Provide the [x, y] coordinate of the cell's center where the given text is located.  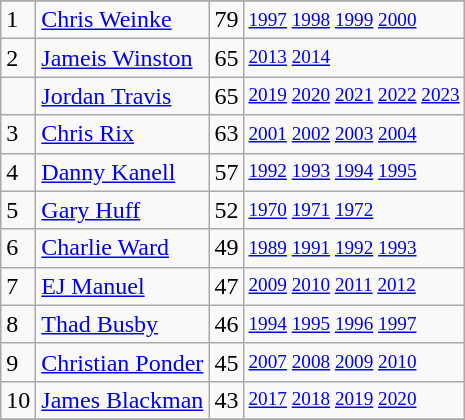
2001 2002 2003 2004 [354, 134]
5 [18, 210]
1 [18, 20]
1997 1998 1999 2000 [354, 20]
Chris Weinke [122, 20]
EJ Manuel [122, 286]
1989 1991 1992 1993 [354, 248]
Thad Busby [122, 324]
52 [226, 210]
2017 2018 2019 2020 [354, 400]
7 [18, 286]
45 [226, 362]
Jordan Travis [122, 96]
43 [226, 400]
2007 2008 2009 2010 [354, 362]
47 [226, 286]
1992 1993 1994 1995 [354, 172]
2019 2020 2021 2022 2023 [354, 96]
2009 2010 2011 2012 [354, 286]
10 [18, 400]
6 [18, 248]
8 [18, 324]
Gary Huff [122, 210]
James Blackman [122, 400]
Charlie Ward [122, 248]
Jameis Winston [122, 58]
46 [226, 324]
2013 2014 [354, 58]
1970 1971 1972 [354, 210]
Christian Ponder [122, 362]
3 [18, 134]
63 [226, 134]
Danny Kanell [122, 172]
9 [18, 362]
4 [18, 172]
Chris Rix [122, 134]
57 [226, 172]
49 [226, 248]
1994 1995 1996 1997 [354, 324]
79 [226, 20]
2 [18, 58]
